Detect which cell encompasses the target text, then output its (x, y) center coordinate. 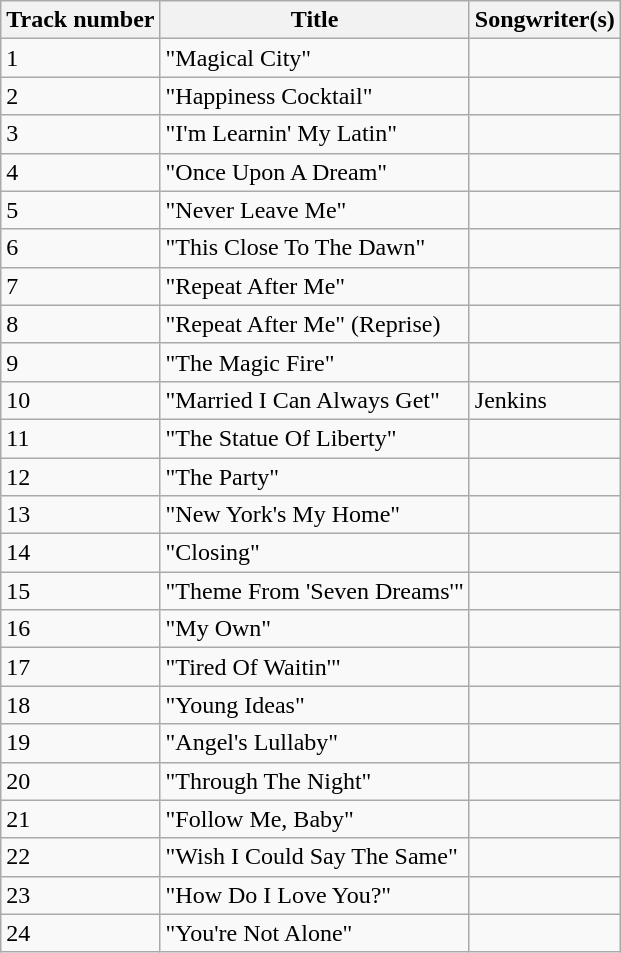
22 (80, 857)
"Young Ideas" (314, 705)
"The Party" (314, 477)
11 (80, 438)
8 (80, 324)
"My Own" (314, 629)
14 (80, 553)
"Theme From 'Seven Dreams'" (314, 591)
5 (80, 210)
10 (80, 400)
6 (80, 248)
"The Statue Of Liberty" (314, 438)
"How Do I Love You?" (314, 895)
"Happiness Cocktail" (314, 96)
"Married I Can Always Get" (314, 400)
"Closing" (314, 553)
15 (80, 591)
"This Close To The Dawn" (314, 248)
"Angel's Lullaby" (314, 743)
"The Magic Fire" (314, 362)
"Repeat After Me" (Reprise) (314, 324)
17 (80, 667)
"I'm Learnin' My Latin" (314, 134)
23 (80, 895)
24 (80, 933)
20 (80, 781)
"Repeat After Me" (314, 286)
"Magical City" (314, 58)
"Through The Night" (314, 781)
18 (80, 705)
"New York's My Home" (314, 515)
3 (80, 134)
Track number (80, 20)
9 (80, 362)
19 (80, 743)
"Never Leave Me" (314, 210)
"Wish I Could Say The Same" (314, 857)
21 (80, 819)
13 (80, 515)
16 (80, 629)
12 (80, 477)
"Once Upon A Dream" (314, 172)
Title (314, 20)
"You're Not Alone" (314, 933)
Songwriter(s) (544, 20)
7 (80, 286)
"Tired Of Waitin'" (314, 667)
Jenkins (544, 400)
"Follow Me, Baby" (314, 819)
2 (80, 96)
1 (80, 58)
4 (80, 172)
